For the text-containing cell, return its midpoint in [X, Y] coordinate format. 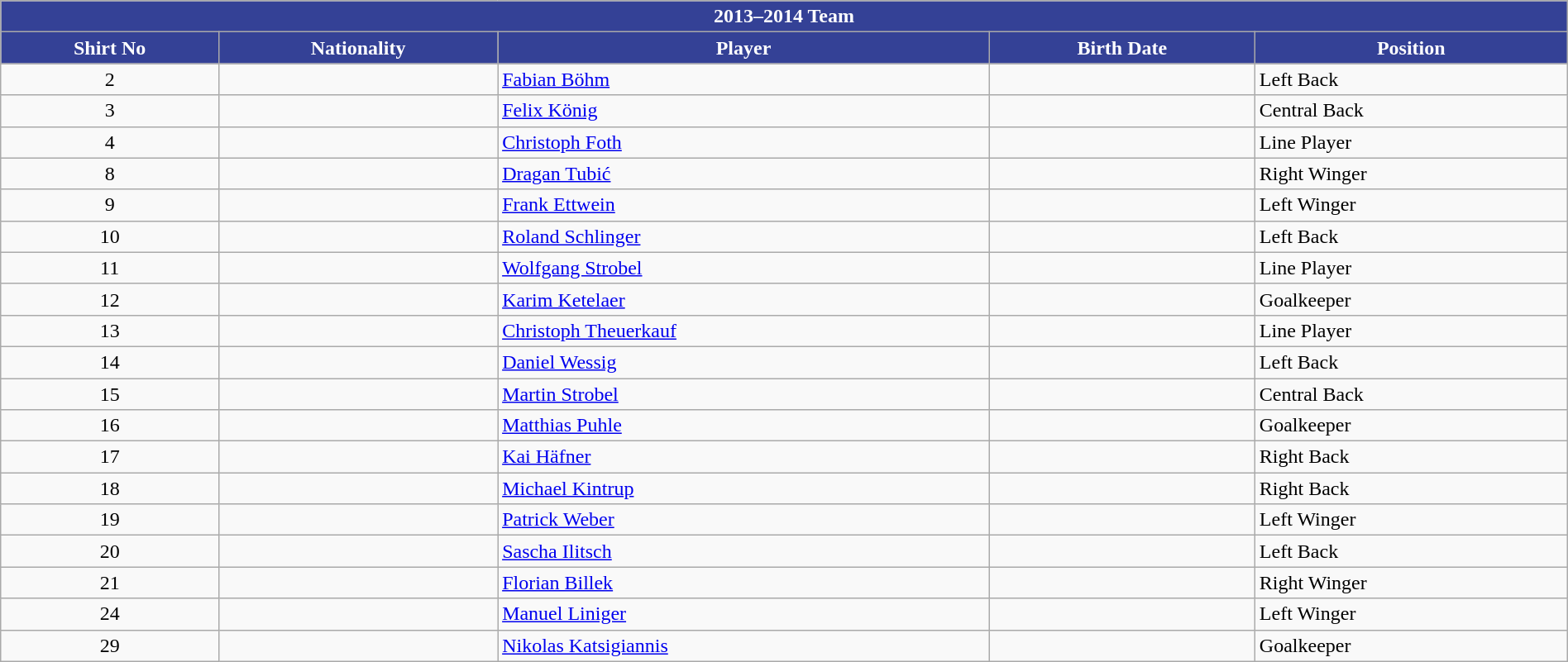
2013–2014 Team [784, 17]
3 [110, 111]
Florian Billek [744, 583]
Karim Ketelaer [744, 299]
17 [110, 457]
12 [110, 299]
Patrick Weber [744, 520]
Wolfgang Strobel [744, 268]
Frank Ettwein [744, 205]
Martin Strobel [744, 394]
19 [110, 520]
Birth Date [1121, 48]
29 [110, 645]
14 [110, 362]
20 [110, 551]
8 [110, 174]
Shirt No [110, 48]
Nationality [359, 48]
Christoph Foth [744, 142]
10 [110, 236]
18 [110, 488]
Felix König [744, 111]
21 [110, 583]
4 [110, 142]
11 [110, 268]
16 [110, 426]
Matthias Puhle [744, 426]
Roland Schlinger [744, 236]
15 [110, 394]
Nikolas Katsigiannis [744, 645]
Dragan Tubić [744, 174]
Fabian Böhm [744, 79]
Daniel Wessig [744, 362]
Player [744, 48]
9 [110, 205]
24 [110, 614]
Position [1411, 48]
2 [110, 79]
13 [110, 331]
Kai Häfner [744, 457]
Michael Kintrup [744, 488]
Manuel Liniger [744, 614]
Christoph Theuerkauf [744, 331]
Sascha Ilitsch [744, 551]
